Determine the (X, Y) coordinate at the center of the cell enclosing the given text.  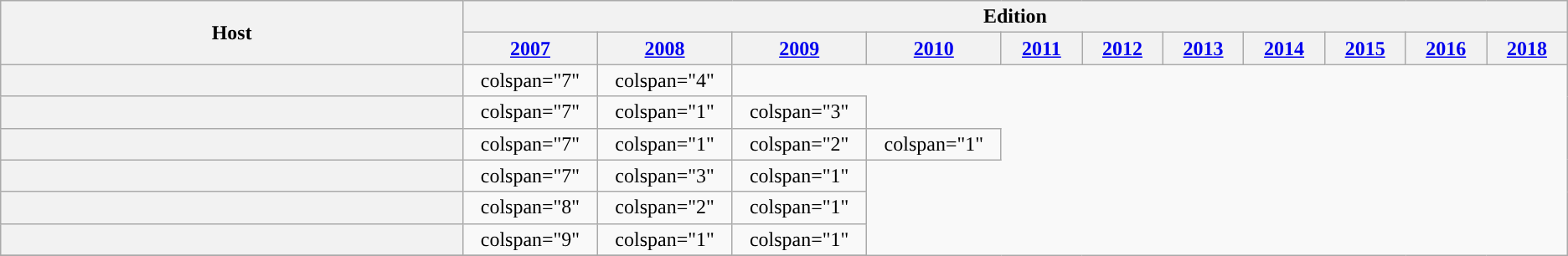
2007 (531, 49)
Host (232, 33)
colspan="9" (531, 239)
2008 (665, 49)
colspan="8" (531, 207)
2018 (1526, 49)
2015 (1365, 49)
2012 (1122, 49)
2010 (935, 49)
2016 (1446, 49)
2014 (1285, 49)
Edition (1015, 17)
2013 (1203, 49)
colspan="4" (665, 80)
2009 (799, 49)
2011 (1042, 49)
